Return [X, Y] of the center of cell containing provided text 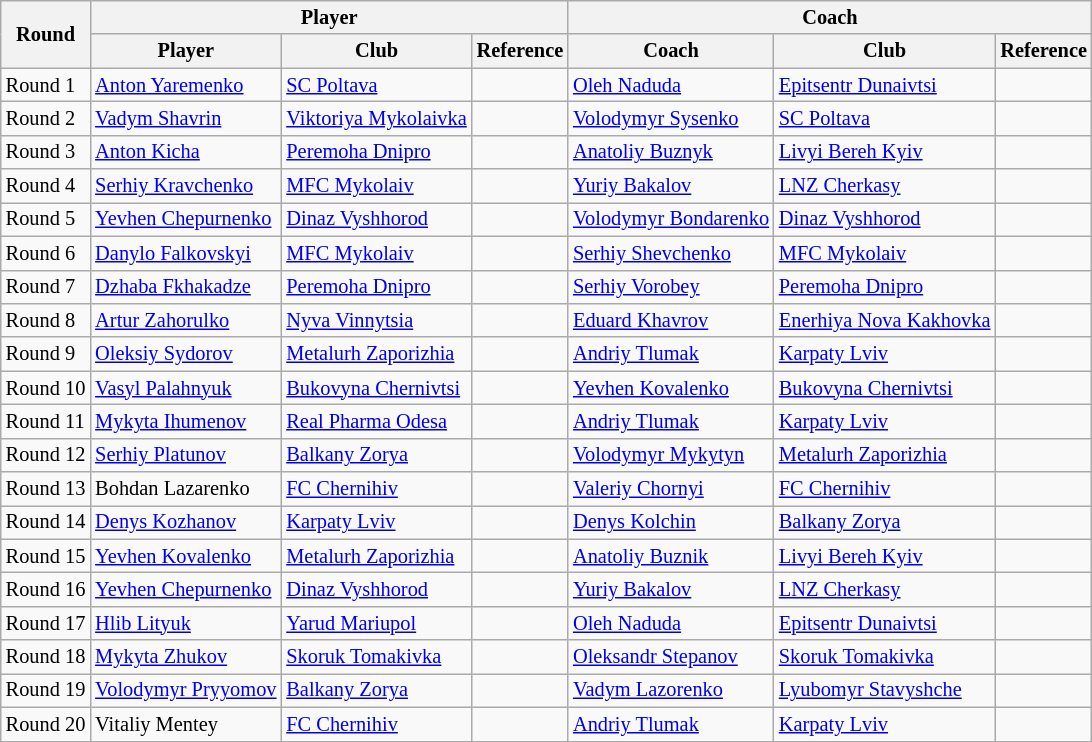
Round 12 [46, 455]
Round 1 [46, 85]
Serhiy Vorobey [671, 287]
Volodymyr Bondarenko [671, 219]
Vasyl Palahnyuk [186, 388]
Anton Yaremenko [186, 85]
Anatoliy Buznik [671, 556]
Eduard Khavrov [671, 320]
Round 4 [46, 186]
Round 6 [46, 253]
Mykyta Ihumenov [186, 421]
Danylo Falkovskyi [186, 253]
Dzhaba Fkhakadze [186, 287]
Round 14 [46, 522]
Bohdan Lazarenko [186, 489]
Hlib Lityuk [186, 623]
Serhiy Platunov [186, 455]
Round 16 [46, 589]
Viktoriya Mykolaivka [376, 118]
Round 15 [46, 556]
Denys Kolchin [671, 522]
Round 9 [46, 354]
Vitaliy Mentey [186, 724]
Volodymyr Pryyomov [186, 690]
Mykyta Zhukov [186, 657]
Serhiy Kravchenko [186, 186]
Round 8 [46, 320]
Round 18 [46, 657]
Real Pharma Odesa [376, 421]
Serhiy Shevchenko [671, 253]
Volodymyr Sysenko [671, 118]
Oleksiy Sydorov [186, 354]
Anatoliy Buznyk [671, 152]
Valeriy Chornyi [671, 489]
Round 13 [46, 489]
Lyubomyr Stavyshche [884, 690]
Round 17 [46, 623]
Enerhiya Nova Kakhovka [884, 320]
Round 19 [46, 690]
Round 5 [46, 219]
Round 7 [46, 287]
Round 10 [46, 388]
Round 20 [46, 724]
Volodymyr Mykytyn [671, 455]
Round 2 [46, 118]
Artur Zahorulko [186, 320]
Round 11 [46, 421]
Round 3 [46, 152]
Oleksandr Stepanov [671, 657]
Nyva Vinnytsia [376, 320]
Round [46, 34]
Vadym Shavrin [186, 118]
Vadym Lazorenko [671, 690]
Yarud Mariupol [376, 623]
Denys Kozhanov [186, 522]
Anton Kicha [186, 152]
